Scan for the cell matching the given text and deliver its [x, y] coordinate at center. 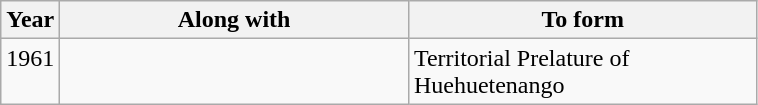
To form [582, 20]
Territorial Prelature of Huehuetenango [582, 72]
Year [30, 20]
Along with [234, 20]
1961 [30, 72]
